Extract the [x, y] coordinate from the center of the cell holding the provided text.  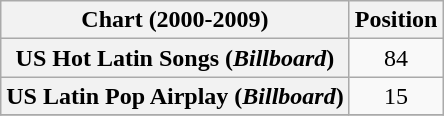
Position [396, 20]
US Latin Pop Airplay (Billboard) [175, 96]
84 [396, 58]
15 [396, 96]
Chart (2000-2009) [175, 20]
US Hot Latin Songs (Billboard) [175, 58]
